Capture the cell that displays the provided text and extract its (x, y) central coordinate. 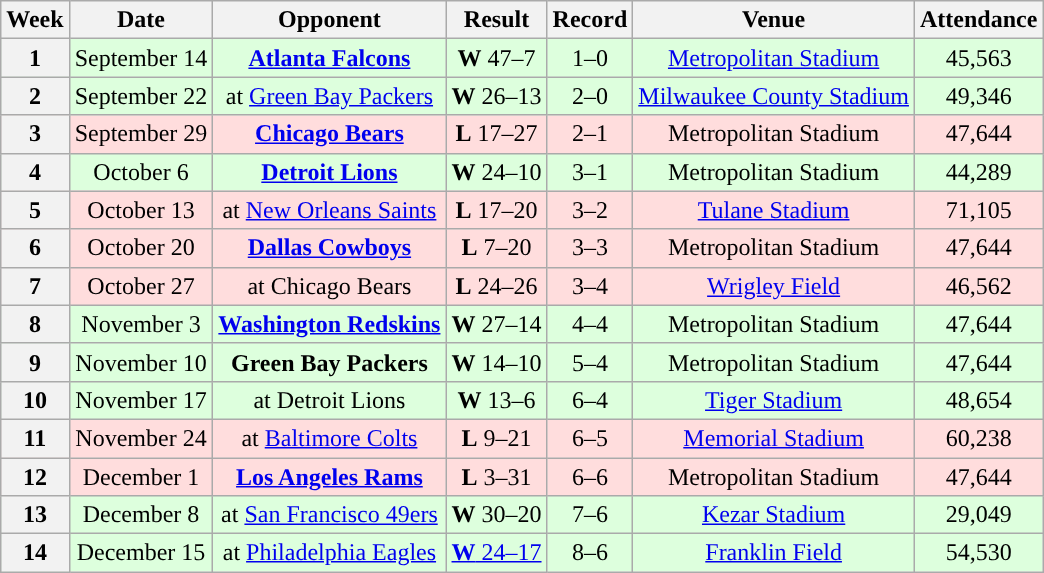
Result (496, 20)
December 15 (141, 553)
at Green Bay Packers (330, 96)
Tulane Stadium (774, 210)
6–4 (590, 400)
Washington Redskins (330, 324)
44,289 (978, 172)
Record (590, 20)
Attendance (978, 20)
6–6 (590, 477)
71,105 (978, 210)
W 26–13 (496, 96)
46,562 (978, 286)
Kezar Stadium (774, 515)
8 (35, 324)
49,346 (978, 96)
3–1 (590, 172)
Dallas Cowboys (330, 248)
3–4 (590, 286)
4–4 (590, 324)
Opponent (330, 20)
L 17–20 (496, 210)
13 (35, 515)
W 47–7 (496, 58)
9 (35, 362)
September 14 (141, 58)
7–6 (590, 515)
November 3 (141, 324)
60,238 (978, 438)
6 (35, 248)
September 29 (141, 134)
Franklin Field (774, 553)
54,530 (978, 553)
7 (35, 286)
Memorial Stadium (774, 438)
at San Francisco 49ers (330, 515)
at Detroit Lions (330, 400)
Date (141, 20)
Venue (774, 20)
November 24 (141, 438)
October 6 (141, 172)
6–5 (590, 438)
Milwaukee County Stadium (774, 96)
Chicago Bears (330, 134)
October 13 (141, 210)
48,654 (978, 400)
29,049 (978, 515)
L 9–21 (496, 438)
at Baltimore Colts (330, 438)
L 17–27 (496, 134)
W 30–20 (496, 515)
12 (35, 477)
November 10 (141, 362)
L 3–31 (496, 477)
8–6 (590, 553)
5 (35, 210)
45,563 (978, 58)
November 17 (141, 400)
2 (35, 96)
W 27–14 (496, 324)
3 (35, 134)
14 (35, 553)
at Chicago Bears (330, 286)
10 (35, 400)
Week (35, 20)
W 24–17 (496, 553)
September 22 (141, 96)
L 24–26 (496, 286)
October 20 (141, 248)
4 (35, 172)
2–1 (590, 134)
Green Bay Packers (330, 362)
2–0 (590, 96)
October 27 (141, 286)
Detroit Lions (330, 172)
W 13–6 (496, 400)
Los Angeles Rams (330, 477)
Tiger Stadium (774, 400)
at New Orleans Saints (330, 210)
1–0 (590, 58)
1 (35, 58)
3–3 (590, 248)
December 8 (141, 515)
11 (35, 438)
L 7–20 (496, 248)
5–4 (590, 362)
Atlanta Falcons (330, 58)
3–2 (590, 210)
at Philadelphia Eagles (330, 553)
W 14–10 (496, 362)
December 1 (141, 477)
W 24–10 (496, 172)
Wrigley Field (774, 286)
